From the cell containing the given text, extract its center point as [x, y] coordinate. 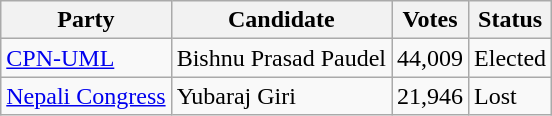
Elected [510, 58]
44,009 [430, 58]
Nepali Congress [86, 96]
21,946 [430, 96]
Votes [430, 20]
CPN-UML [86, 58]
Party [86, 20]
Lost [510, 96]
Yubaraj Giri [281, 96]
Candidate [281, 20]
Status [510, 20]
Bishnu Prasad Paudel [281, 58]
